Search for the cell housing the specified text and yield its [X, Y] center coordinate. 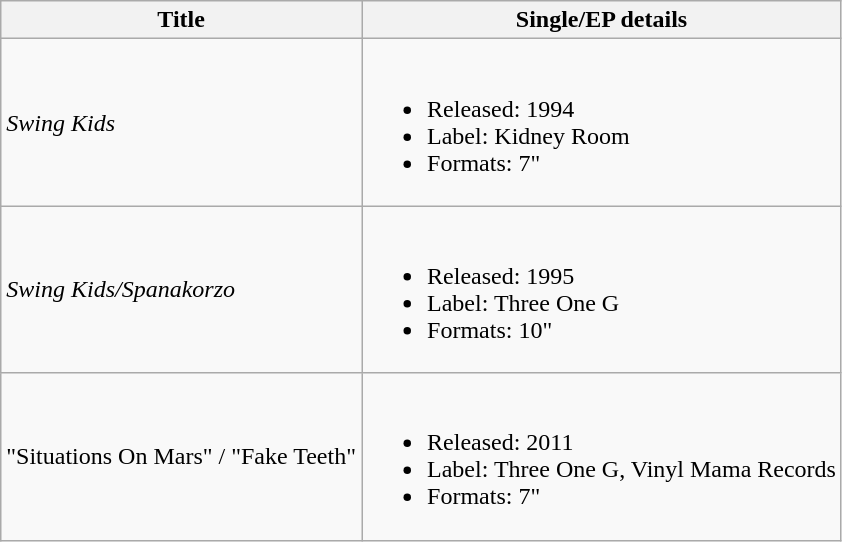
Released: 1995Label: Three One GFormats: 10" [602, 290]
Released: 2011Label: Three One G, Vinyl Mama RecordsFormats: 7" [602, 456]
Title [182, 20]
Swing Kids/Spanakorzo [182, 290]
Single/EP details [602, 20]
"Situations On Mars" / "Fake Teeth" [182, 456]
Released: 1994Label: Kidney RoomFormats: 7" [602, 122]
Swing Kids [182, 122]
